Capture the cell that displays the provided text and extract its (X, Y) central coordinate. 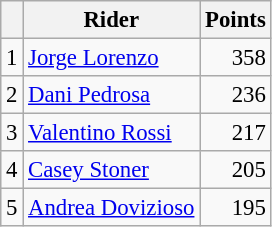
Jorge Lorenzo (112, 58)
217 (236, 133)
Casey Stoner (112, 170)
Andrea Dovizioso (112, 208)
2 (12, 95)
1 (12, 58)
Rider (112, 20)
236 (236, 95)
5 (12, 208)
Valentino Rossi (112, 133)
358 (236, 58)
3 (12, 133)
Dani Pedrosa (112, 95)
195 (236, 208)
4 (12, 170)
Points (236, 20)
205 (236, 170)
